Return the [x, y] coordinate for the center point of the cell that contains the specified text.  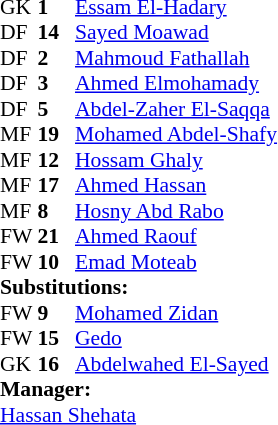
10 [57, 262]
2 [57, 58]
Ahmed Raouf [176, 237]
GK [19, 364]
Mohamed Abdel-Shafy [176, 135]
Abdel-Zaher El-Saqqa [176, 109]
Substitutions: [138, 287]
3 [57, 83]
Ahmed Elmohamady [176, 83]
Hosny Abd Rabo [176, 211]
Manager: [138, 389]
Abdelwahed El-Sayed [176, 364]
5 [57, 109]
9 [57, 313]
Sayed Moawad [176, 33]
12 [57, 160]
15 [57, 339]
17 [57, 185]
Gedo [176, 339]
14 [57, 33]
Mohamed Zidan [176, 313]
19 [57, 135]
16 [57, 364]
Ahmed Hassan [176, 185]
8 [57, 211]
Hossam Ghaly [176, 160]
21 [57, 237]
Emad Moteab [176, 262]
Mahmoud Fathallah [176, 58]
